Determine the (x, y) coordinate at the center of the cell enclosing the given text.  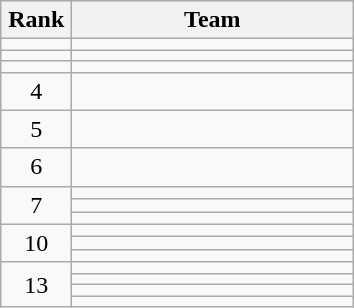
5 (36, 129)
Team (212, 20)
13 (36, 284)
10 (36, 243)
4 (36, 91)
6 (36, 167)
Rank (36, 20)
7 (36, 205)
